Detect which cell encompasses the target text, then output its [X, Y] center coordinate. 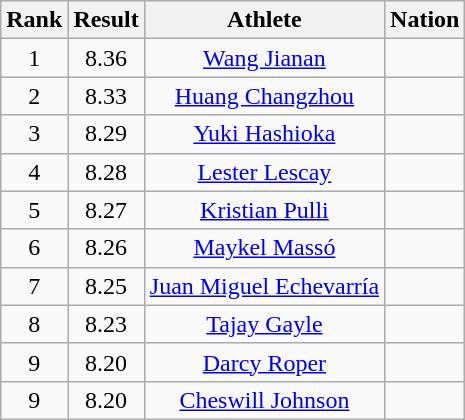
5 [34, 210]
Result [106, 20]
8.28 [106, 172]
Juan Miguel Echevarría [264, 286]
Huang Changzhou [264, 96]
7 [34, 286]
8.33 [106, 96]
Tajay Gayle [264, 324]
Lester Lescay [264, 172]
2 [34, 96]
Nation [425, 20]
8 [34, 324]
8.25 [106, 286]
3 [34, 134]
Cheswill Johnson [264, 400]
8.26 [106, 248]
8.27 [106, 210]
Maykel Massó [264, 248]
8.36 [106, 58]
4 [34, 172]
Rank [34, 20]
6 [34, 248]
8.23 [106, 324]
Darcy Roper [264, 362]
Athlete [264, 20]
8.29 [106, 134]
1 [34, 58]
Yuki Hashioka [264, 134]
Kristian Pulli [264, 210]
Wang Jianan [264, 58]
